Determine the [X, Y] coordinate at the center of the cell enclosing the given text.  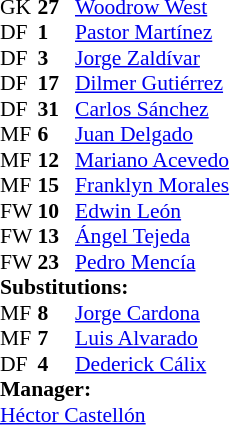
Luis Alvarado [152, 339]
10 [57, 211]
3 [57, 58]
7 [57, 339]
Jorge Cardona [152, 313]
Jorge Zaldívar [152, 58]
15 [57, 185]
17 [57, 83]
1 [57, 33]
13 [57, 237]
Dilmer Gutiérrez [152, 83]
Manager: [114, 389]
31 [57, 109]
Edwin León [152, 211]
4 [57, 364]
Ángel Tejeda [152, 237]
Pastor Martínez [152, 33]
Dederick Cálix [152, 364]
12 [57, 160]
Substitutions: [114, 287]
Carlos Sánchez [152, 109]
6 [57, 135]
23 [57, 262]
Juan Delgado [152, 135]
8 [57, 313]
Pedro Mencía [152, 262]
Mariano Acevedo [152, 160]
Franklyn Morales [152, 185]
